Find where the given text appears and provide that cell's center as (x, y) coordinate. 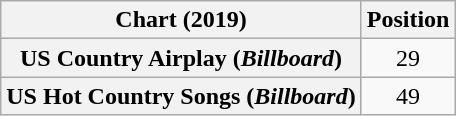
Position (408, 20)
29 (408, 58)
Chart (2019) (181, 20)
US Country Airplay (Billboard) (181, 58)
49 (408, 96)
US Hot Country Songs (Billboard) (181, 96)
